Search for the cell housing the specified text and yield its [X, Y] center coordinate. 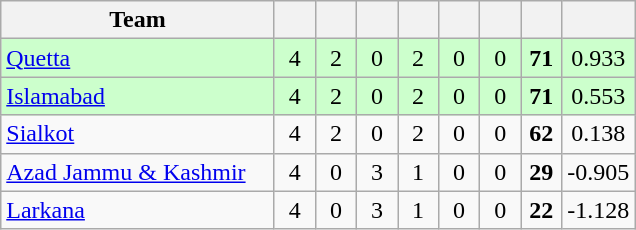
Azad Jammu & Kashmir [138, 172]
Team [138, 20]
Larkana [138, 210]
-0.905 [598, 172]
22 [542, 210]
62 [542, 134]
Islamabad [138, 96]
0.553 [598, 96]
0.933 [598, 58]
0.138 [598, 134]
Quetta [138, 58]
29 [542, 172]
Sialkot [138, 134]
-1.128 [598, 210]
